Scan for the cell matching the given text and deliver its (x, y) coordinate at center. 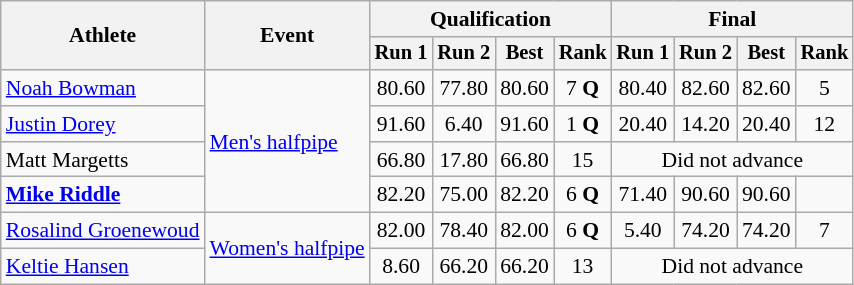
Keltie Hansen (103, 267)
71.40 (642, 195)
75.00 (464, 195)
Justin Dorey (103, 124)
Final (732, 19)
13 (583, 267)
17.80 (464, 160)
6.40 (464, 124)
Matt Margetts (103, 160)
78.40 (464, 231)
Noah Bowman (103, 88)
Women's halfpipe (288, 248)
7 Q (583, 88)
14.20 (706, 124)
Rosalind Groenewoud (103, 231)
Men's halfpipe (288, 141)
80.40 (642, 88)
15 (583, 160)
5 (825, 88)
Athlete (103, 36)
77.80 (464, 88)
12 (825, 124)
Event (288, 36)
7 (825, 231)
1 Q (583, 124)
8.60 (402, 267)
Mike Riddle (103, 195)
Qualification (491, 19)
5.40 (642, 231)
